From the cell containing the given text, extract its center point as (X, Y) coordinate. 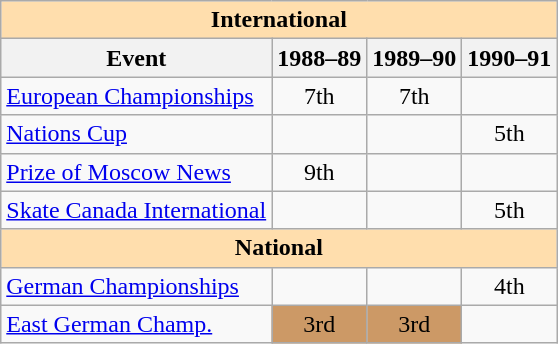
National (279, 248)
Prize of Moscow News (136, 172)
1989–90 (414, 58)
East German Champ. (136, 324)
1990–91 (510, 58)
Nations Cup (136, 134)
9th (320, 172)
4th (510, 286)
Skate Canada International (136, 210)
Event (136, 58)
European Championships (136, 96)
German Championships (136, 286)
International (279, 20)
1988–89 (320, 58)
